Pinpoint the cell where the given text exists, returning its (X, Y) midpoint coordinate. 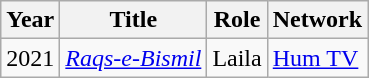
Raqs-e-Bismil (134, 58)
Role (237, 20)
Network (317, 20)
Laila (237, 58)
Hum TV (317, 58)
Title (134, 20)
2021 (30, 58)
Year (30, 20)
